Return the [x, y] coordinate for the center point of the cell that contains the specified text.  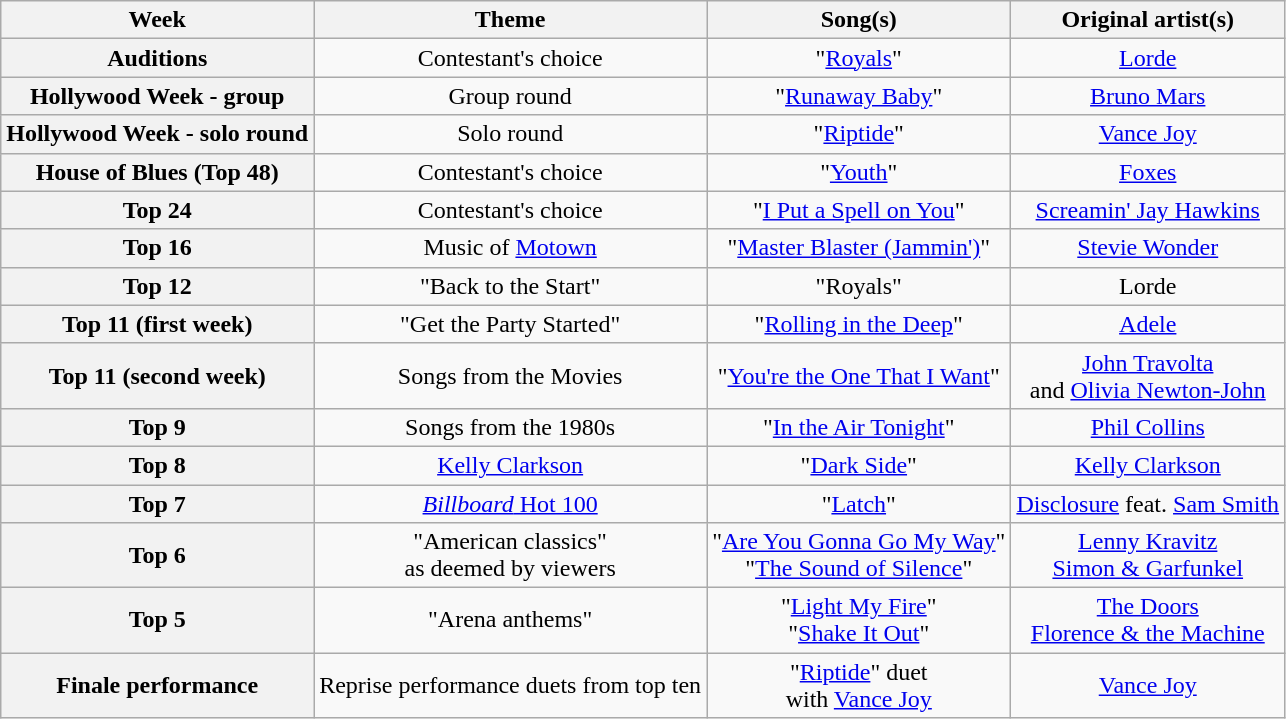
"Master Blaster (Jammin')" [859, 248]
"Riptide" duetwith Vance Joy [859, 686]
"Riptide" [859, 134]
Finale performance [158, 686]
"Light My Fire""Shake It Out" [859, 620]
Top 9 [158, 427]
Theme [510, 20]
Bruno Mars [1148, 96]
Screamin' Jay Hawkins [1148, 210]
Top 11 (first week) [158, 324]
"Get the Party Started" [510, 324]
Top 16 [158, 248]
"Rolling in the Deep" [859, 324]
Songs from the 1980s [510, 427]
"I Put a Spell on You" [859, 210]
Top 12 [158, 286]
Original artist(s) [1148, 20]
The DoorsFlorence & the Machine [1148, 620]
"Arena anthems" [510, 620]
"American classics"as deemed by viewers [510, 556]
Hollywood Week - solo round [158, 134]
Adele [1148, 324]
"You're the One That I Want" [859, 376]
"Are You Gonna Go My Way""The Sound of Silence" [859, 556]
Disclosure feat. Sam Smith [1148, 503]
Top 5 [158, 620]
Foxes [1148, 172]
Top 11 (second week) [158, 376]
Solo round [510, 134]
Stevie Wonder [1148, 248]
House of Blues (Top 48) [158, 172]
Top 6 [158, 556]
Top 8 [158, 465]
Song(s) [859, 20]
"Runaway Baby" [859, 96]
Week [158, 20]
"Back to the Start" [510, 286]
"Youth" [859, 172]
John Travolta and Olivia Newton-John [1148, 376]
Billboard Hot 100 [510, 503]
"Latch" [859, 503]
Auditions [158, 58]
Group round [510, 96]
Music of Motown [510, 248]
Songs from the Movies [510, 376]
Lenny KravitzSimon & Garfunkel [1148, 556]
"In the Air Tonight" [859, 427]
"Dark Side" [859, 465]
Top 7 [158, 503]
Phil Collins [1148, 427]
Hollywood Week - group [158, 96]
Reprise performance duets from top ten [510, 686]
Top 24 [158, 210]
